Identify which cell holds the provided text, then report its (x, y) central coordinate. 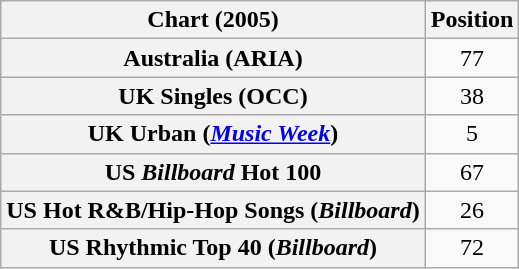
US Hot R&B/Hip-Hop Songs (Billboard) (213, 210)
Position (472, 20)
Chart (2005) (213, 20)
US Rhythmic Top 40 (Billboard) (213, 248)
UK Urban (Music Week) (213, 134)
26 (472, 210)
67 (472, 172)
UK Singles (OCC) (213, 96)
77 (472, 58)
38 (472, 96)
72 (472, 248)
5 (472, 134)
US Billboard Hot 100 (213, 172)
Australia (ARIA) (213, 58)
